Scan for the cell matching the given text and deliver its (X, Y) coordinate at center. 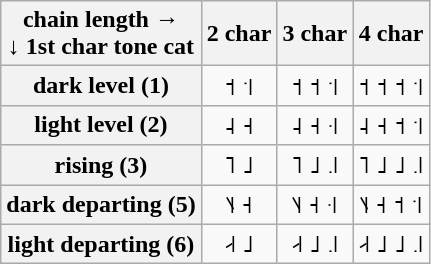
2 char (239, 34)
˨˧ ˩ ˩ ꜌ (392, 244)
˦ ˦ ˦ ꜉ (392, 86)
˦ ˦ ꜉ (315, 86)
˨ ˧ (239, 125)
˥˨ ˧ (239, 204)
˥ ˩ ˩ ꜌ (392, 165)
˨ ˧ ꜊ (315, 125)
light departing (6) (101, 244)
dark departing (5) (101, 204)
˨˧ ˩ (239, 244)
˥ ˩ ꜌ (315, 165)
˥˨ ˧ ˦ ꜉ (392, 204)
rising (3) (101, 165)
light level (2) (101, 125)
˦ ꜉ (239, 86)
˥˨ ˧ ꜊ (315, 204)
˨˧ ˩ ꜌ (315, 244)
3 char (315, 34)
chain length →↓ 1st char tone cat (101, 34)
dark level (1) (101, 86)
˨ ˧ ˦ ꜉ (392, 125)
˥ ˩ (239, 165)
4 char (392, 34)
